Output the (x, y) coordinate of the center of the cell containing the given text.  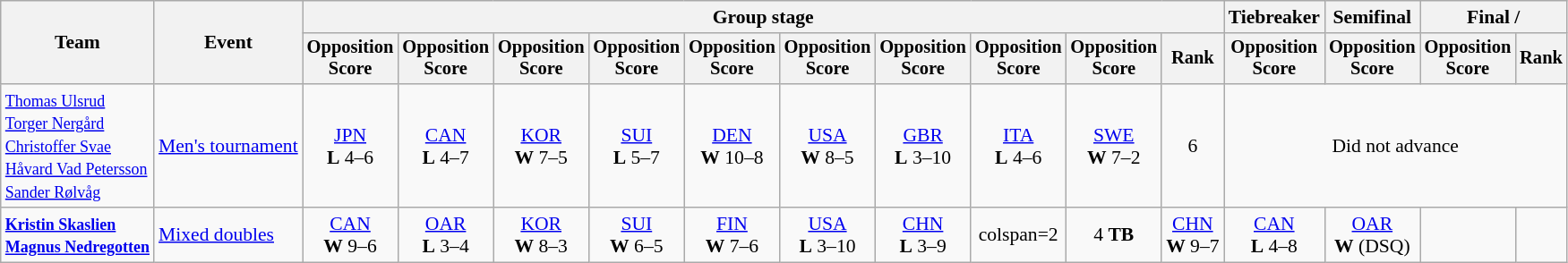
Kristin SkaslienMagnus Nedregotten (77, 234)
JPN L 4–6 (351, 146)
GBR L 3–10 (922, 146)
FIN W 7–6 (733, 234)
Mixed doubles (228, 234)
Final / (1494, 17)
Group stage (763, 17)
CAN L 4–8 (1274, 234)
USA L 3–10 (827, 234)
CAN W 9–6 (351, 234)
colspan=2 (1019, 234)
Semifinal (1372, 17)
4 TB (1114, 234)
Men's tournament (228, 146)
CAN L 4–7 (446, 146)
CHN W 9–7 (1193, 234)
ITA L 4–6 (1019, 146)
Tiebreaker (1274, 17)
OAR W (DSQ) (1372, 234)
USA W 8–5 (827, 146)
Did not advance (1395, 146)
Thomas UlsrudTorger NergårdChristoffer SvaeHåvard Vad PeterssonSander Rølvåg (77, 146)
Event (228, 43)
Team (77, 43)
KOR W 8–3 (541, 234)
SUI L 5–7 (638, 146)
KOR W 7–5 (541, 146)
SUI W 6–5 (638, 234)
OAR L 3–4 (446, 234)
DEN W 10–8 (733, 146)
SWE W 7–2 (1114, 146)
6 (1193, 146)
CHN L 3–9 (922, 234)
